Scan for the cell matching the given text and deliver its (X, Y) coordinate at center. 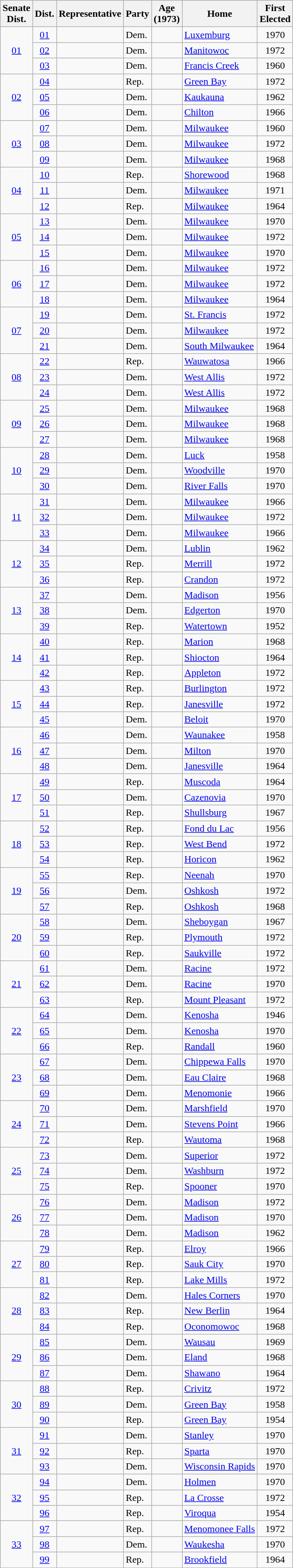
Woodville (220, 471)
82 (45, 1295)
36 (45, 579)
65 (45, 1031)
Appleton (220, 673)
Chippewa Falls (220, 1062)
Holmen (220, 1482)
Oconomowoc (220, 1326)
Manitowoc (220, 50)
93 (45, 1467)
83 (45, 1311)
51 (45, 813)
1969 (275, 1342)
Wausau (220, 1342)
La Crosse (220, 1498)
86 (45, 1357)
SenateDist. (16, 14)
98 (45, 1544)
66 (45, 1046)
Viroqua (220, 1513)
50 (45, 797)
Milton (220, 751)
Luck (220, 455)
56 (45, 891)
76 (45, 1202)
34 (45, 548)
59 (45, 937)
53 (45, 844)
89 (45, 1404)
Shawano (220, 1373)
84 (45, 1326)
Wautoma (220, 1140)
39 (45, 626)
Saukville (220, 953)
Stevens Point (220, 1124)
91 (45, 1435)
Horicon (220, 859)
61 (45, 969)
79 (45, 1249)
77 (45, 1218)
Lake Mills (220, 1280)
Menomonie (220, 1093)
Shorewood (220, 175)
West Bend (220, 844)
Beloit (220, 720)
72 (45, 1140)
St. Francis (220, 315)
Lublin (220, 548)
80 (45, 1264)
Hales Corners (220, 1295)
Wauwatosa (220, 361)
38 (45, 610)
Brookfield (220, 1560)
40 (45, 642)
54 (45, 859)
1952 (275, 626)
Wisconsin Rapids (220, 1467)
94 (45, 1482)
Plymouth (220, 937)
47 (45, 751)
Representative (90, 14)
Stanley (220, 1435)
85 (45, 1342)
71 (45, 1124)
41 (45, 657)
46 (45, 735)
Home (220, 14)
Merrill (220, 564)
45 (45, 720)
49 (45, 782)
48 (45, 766)
62 (45, 984)
South Milwaukee (220, 346)
Marion (220, 642)
Waunakee (220, 735)
55 (45, 875)
Randall (220, 1046)
58 (45, 922)
Francis Creek (220, 66)
Elroy (220, 1249)
70 (45, 1108)
Edgerton (220, 610)
74 (45, 1171)
Luxemburg (220, 35)
35 (45, 564)
63 (45, 1000)
Marshfield (220, 1108)
95 (45, 1498)
69 (45, 1093)
Age(1973) (167, 14)
Fond du Lac (220, 828)
Neenah (220, 875)
87 (45, 1373)
Shiocton (220, 657)
99 (45, 1560)
44 (45, 704)
Burlington (220, 688)
43 (45, 688)
57 (45, 906)
Chilton (220, 112)
42 (45, 673)
Cazenovia (220, 797)
Eland (220, 1357)
Party (137, 14)
Kaukauna (220, 97)
Crandon (220, 579)
78 (45, 1233)
Superior (220, 1155)
Shullsburg (220, 813)
96 (45, 1513)
37 (45, 595)
52 (45, 828)
Washburn (220, 1171)
Waukesha (220, 1544)
Mount Pleasant (220, 1000)
Menomonee Falls (220, 1529)
97 (45, 1529)
88 (45, 1389)
68 (45, 1077)
60 (45, 953)
Spooner (220, 1186)
Crivitz (220, 1389)
64 (45, 1015)
1946 (275, 1015)
67 (45, 1062)
River Falls (220, 486)
75 (45, 1186)
73 (45, 1155)
Muscoda (220, 782)
81 (45, 1280)
92 (45, 1451)
1971 (275, 190)
Sheboygan (220, 922)
Watertown (220, 626)
Dist. (45, 14)
New Berlin (220, 1311)
FirstElected (275, 14)
Sparta (220, 1451)
Sauk City (220, 1264)
Eau Claire (220, 1077)
90 (45, 1420)
